Provide the (X, Y) coordinate of the cell's center where the given text is located.  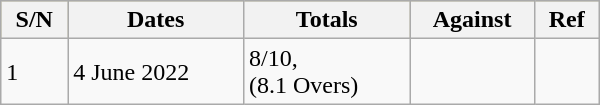
1 (34, 72)
Ref (566, 20)
4 June 2022 (156, 72)
Totals (326, 20)
Dates (156, 20)
S/N (34, 20)
Against (472, 20)
8/10,(8.1 Overs) (326, 72)
